Search for the cell housing the specified text and yield its (x, y) center coordinate. 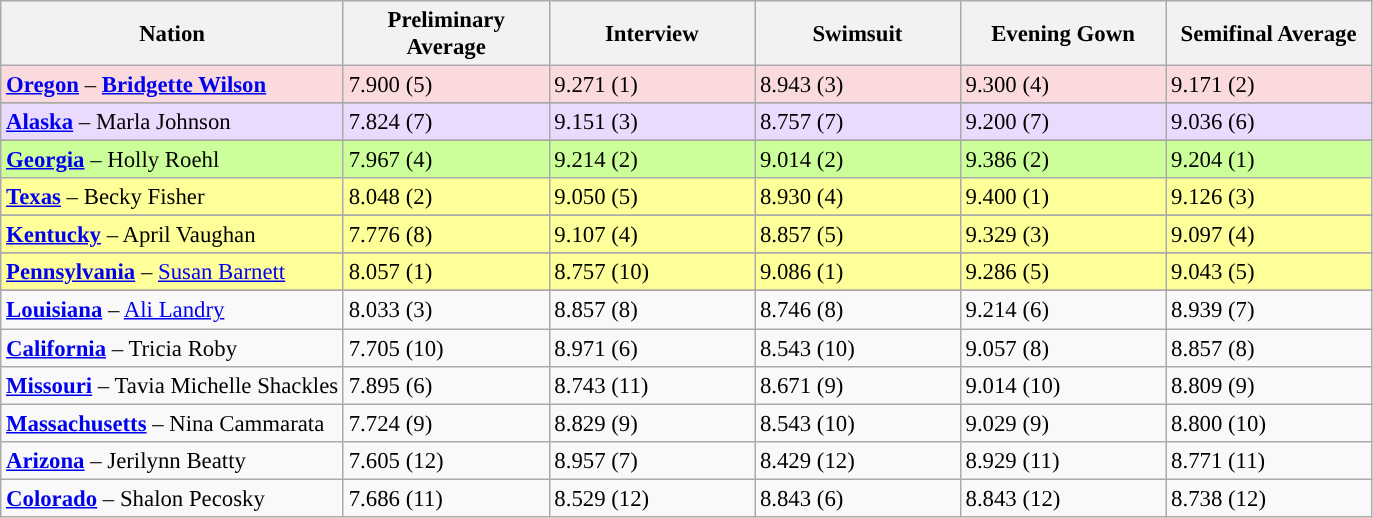
Oregon – Bridgette Wilson (172, 85)
7.895 (6) (446, 385)
Swimsuit (858, 34)
Georgia – Holly Roehl (172, 160)
Semifinal Average (1269, 34)
8.843 (6) (858, 498)
8.529 (12) (652, 498)
Alaska – Marla Johnson (172, 122)
8.929 (11) (1063, 460)
Arizona – Jerilynn Beatty (172, 460)
Nation (172, 34)
8.033 (3) (446, 310)
9.300 (4) (1063, 85)
8.757 (10) (652, 273)
8.738 (12) (1269, 498)
8.829 (9) (652, 423)
9.286 (5) (1063, 273)
8.743 (11) (652, 385)
8.746 (8) (858, 310)
8.429 (12) (858, 460)
9.036 (6) (1269, 122)
California – Tricia Roby (172, 348)
9.029 (9) (1063, 423)
9.107 (4) (652, 235)
PreliminaryAverage (446, 34)
7.776 (8) (446, 235)
Pennsylvania – Susan Barnett (172, 273)
9.097 (4) (1269, 235)
9.214 (2) (652, 160)
8.857 (5) (858, 235)
8.943 (3) (858, 85)
Colorado – Shalon Pecosky (172, 498)
Massachusetts – Nina Cammarata (172, 423)
8.671 (9) (858, 385)
9.204 (1) (1269, 160)
8.057 (1) (446, 273)
Kentucky – April Vaughan (172, 235)
9.014 (2) (858, 160)
7.705 (10) (446, 348)
8.939 (7) (1269, 310)
Interview (652, 34)
8.757 (7) (858, 122)
7.900 (5) (446, 85)
8.800 (10) (1269, 423)
8.971 (6) (652, 348)
9.014 (10) (1063, 385)
8.957 (7) (652, 460)
9.271 (1) (652, 85)
9.329 (3) (1063, 235)
9.171 (2) (1269, 85)
9.057 (8) (1063, 348)
9.151 (3) (652, 122)
9.214 (6) (1063, 310)
7.724 (9) (446, 423)
Texas – Becky Fisher (172, 197)
8.843 (12) (1063, 498)
8.771 (11) (1269, 460)
Louisiana – Ali Landry (172, 310)
9.126 (3) (1269, 197)
9.043 (5) (1269, 273)
9.400 (1) (1063, 197)
7.605 (12) (446, 460)
9.050 (5) (652, 197)
Missouri – Tavia Michelle Shackles (172, 385)
7.824 (7) (446, 122)
Evening Gown (1063, 34)
7.967 (4) (446, 160)
8.048 (2) (446, 197)
8.930 (4) (858, 197)
8.809 (9) (1269, 385)
9.386 (2) (1063, 160)
9.086 (1) (858, 273)
7.686 (11) (446, 498)
9.200 (7) (1063, 122)
